Pinpoint the cell where the given text exists, returning its (x, y) midpoint coordinate. 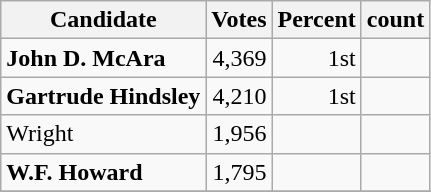
4,210 (239, 96)
Wright (104, 134)
4,369 (239, 58)
1,956 (239, 134)
Votes (239, 20)
count (395, 20)
John D. McAra (104, 58)
Candidate (104, 20)
W.F. Howard (104, 172)
Gartrude Hindsley (104, 96)
1,795 (239, 172)
Percent (316, 20)
